Provide the (X, Y) coordinate of the cell's center where the given text is located.  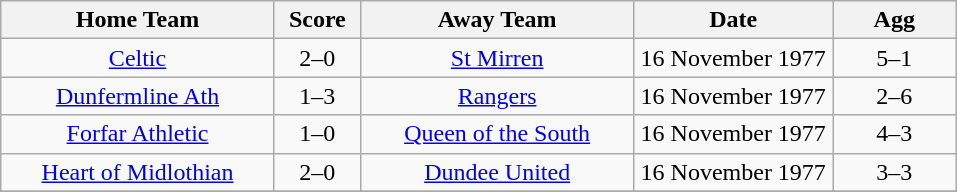
Home Team (138, 20)
Queen of the South (497, 134)
Score (317, 20)
Celtic (138, 58)
1–0 (317, 134)
Dundee United (497, 172)
Heart of Midlothian (138, 172)
2–6 (894, 96)
Forfar Athletic (138, 134)
1–3 (317, 96)
St Mirren (497, 58)
Date (734, 20)
Rangers (497, 96)
5–1 (894, 58)
4–3 (894, 134)
Away Team (497, 20)
3–3 (894, 172)
Dunfermline Ath (138, 96)
Agg (894, 20)
